Provide the (x, y) coordinate of the cell's center where the given text is located.  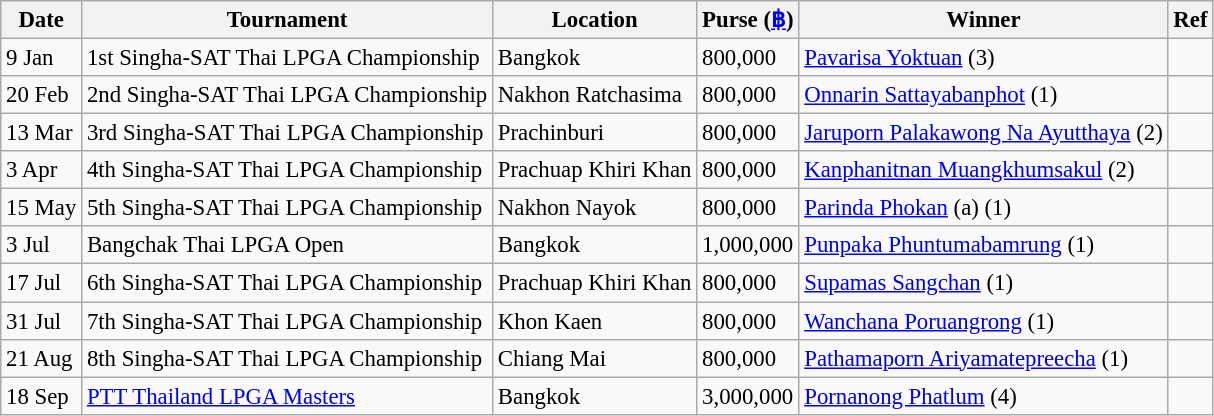
Nakhon Nayok (595, 208)
6th Singha-SAT Thai LPGA Championship (288, 283)
13 Mar (42, 133)
9 Jan (42, 58)
Jaruporn Palakawong Na Ayutthaya (2) (984, 133)
1st Singha-SAT Thai LPGA Championship (288, 58)
3,000,000 (748, 396)
Bangchak Thai LPGA Open (288, 245)
Supamas Sangchan (1) (984, 283)
Parinda Phokan (a) (1) (984, 208)
Date (42, 20)
Winner (984, 20)
Onnarin Sattayabanphot (1) (984, 95)
1,000,000 (748, 245)
Pornanong Phatlum (4) (984, 396)
2nd Singha-SAT Thai LPGA Championship (288, 95)
Purse (฿) (748, 20)
7th Singha-SAT Thai LPGA Championship (288, 321)
Ref (1190, 20)
5th Singha-SAT Thai LPGA Championship (288, 208)
21 Aug (42, 358)
3 Apr (42, 170)
Punpaka Phuntumabamrung (1) (984, 245)
Pavarisa Yoktuan (3) (984, 58)
PTT Thailand LPGA Masters (288, 396)
Khon Kaen (595, 321)
3 Jul (42, 245)
20 Feb (42, 95)
8th Singha-SAT Thai LPGA Championship (288, 358)
3rd Singha-SAT Thai LPGA Championship (288, 133)
17 Jul (42, 283)
15 May (42, 208)
18 Sep (42, 396)
Prachinburi (595, 133)
Kanphanitnan Muangkhumsakul (2) (984, 170)
Chiang Mai (595, 358)
Tournament (288, 20)
Nakhon Ratchasima (595, 95)
Location (595, 20)
Pathamaporn Ariyamatepreecha (1) (984, 358)
4th Singha-SAT Thai LPGA Championship (288, 170)
Wanchana Poruangrong (1) (984, 321)
31 Jul (42, 321)
